Return the (X, Y) coordinate for the center point of the cell that contains the specified text.  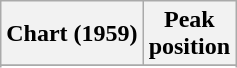
Peakposition (189, 34)
Chart (1959) (72, 34)
